Identify which cell holds the provided text, then report its (x, y) central coordinate. 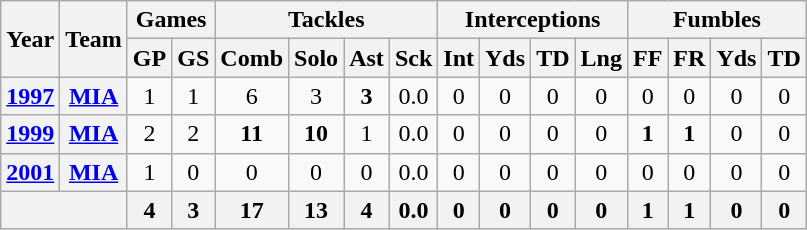
GS (194, 58)
Ast (367, 58)
Team (94, 39)
Int (459, 58)
1997 (30, 96)
11 (252, 134)
FR (690, 58)
10 (316, 134)
17 (252, 210)
Interceptions (533, 20)
13 (316, 210)
Games (170, 20)
6 (252, 96)
Year (30, 39)
Sck (413, 58)
FF (647, 58)
Lng (601, 58)
1999 (30, 134)
GP (149, 58)
Tackles (326, 20)
2001 (30, 172)
Comb (252, 58)
Fumbles (716, 20)
Solo (316, 58)
